For the text-containing cell, return its midpoint in (x, y) coordinate format. 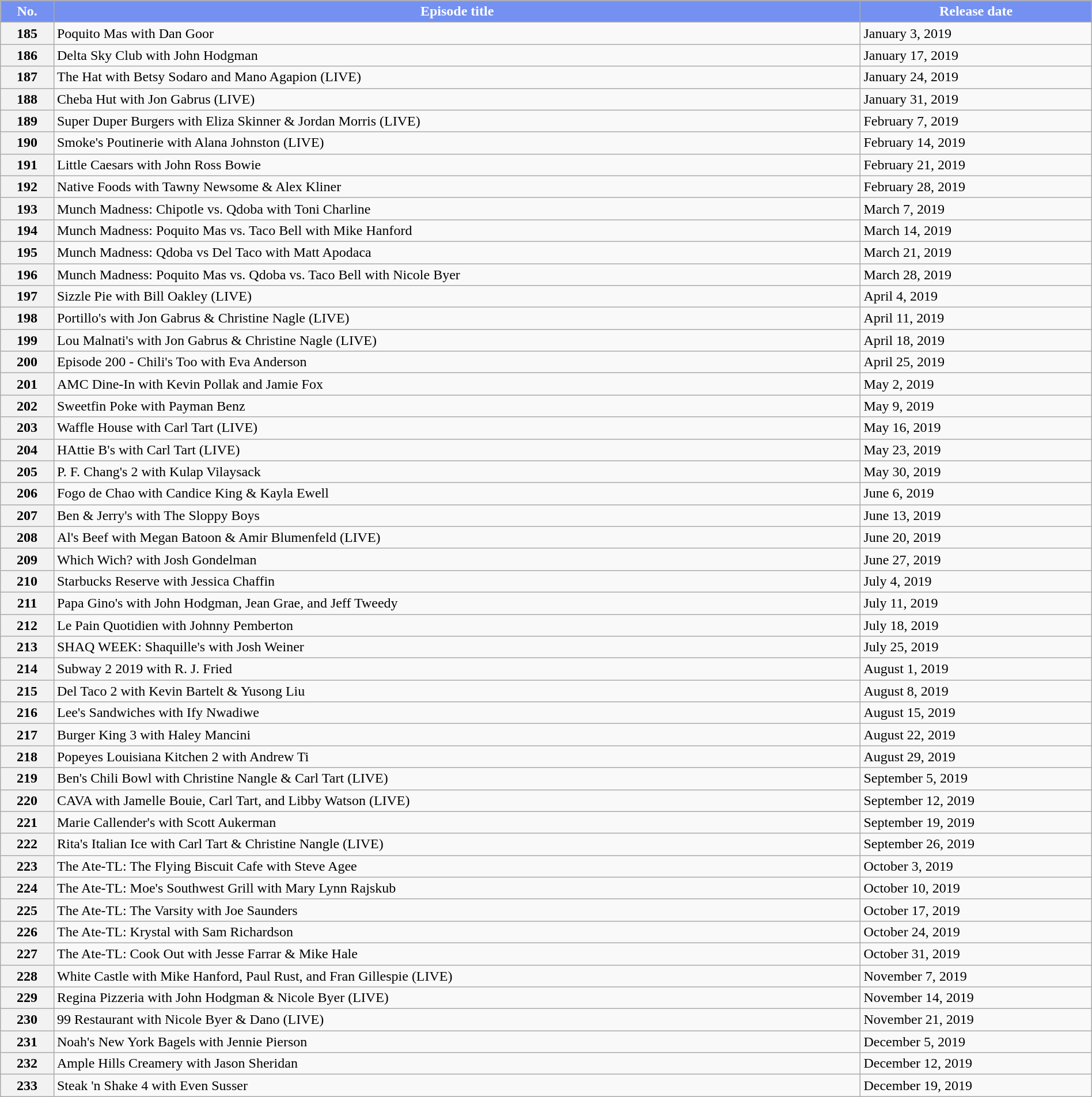
220 (28, 800)
P. F. Chang's 2 with Kulap Vilaysack (457, 472)
September 19, 2019 (976, 822)
Ben & Jerry's with The Sloppy Boys (457, 515)
March 14, 2019 (976, 230)
November 7, 2019 (976, 976)
213 (28, 647)
205 (28, 472)
SHAQ WEEK: Shaquille's with Josh Weiner (457, 647)
210 (28, 581)
HAttie B's with Carl Tart (LIVE) (457, 450)
195 (28, 252)
The Ate-TL: Krystal with Sam Richardson (457, 932)
April 18, 2019 (976, 340)
Lee's Sandwiches with Ify Nwadiwe (457, 713)
233 (28, 1085)
October 3, 2019 (976, 866)
198 (28, 318)
203 (28, 428)
227 (28, 954)
Burger King 3 with Haley Mancini (457, 735)
192 (28, 187)
217 (28, 735)
December 5, 2019 (976, 1042)
190 (28, 143)
Munch Madness: Chipotle vs. Qdoba with Toni Charline (457, 208)
May 16, 2019 (976, 428)
The Hat with Betsy Sodaro and Mano Agapion (LIVE) (457, 77)
197 (28, 297)
Starbucks Reserve with Jessica Chaffin (457, 581)
218 (28, 757)
185 (28, 33)
222 (28, 844)
June 27, 2019 (976, 559)
212 (28, 625)
221 (28, 822)
Lou Malnati's with Jon Gabrus & Christine Nagle (LIVE) (457, 340)
October 17, 2019 (976, 910)
The Ate-TL: The Flying Biscuit Cafe with Steve Agee (457, 866)
228 (28, 976)
208 (28, 537)
February 21, 2019 (976, 165)
202 (28, 406)
Sizzle Pie with Bill Oakley (LIVE) (457, 297)
219 (28, 779)
August 22, 2019 (976, 735)
November 14, 2019 (976, 998)
Little Caesars with John Ross Bowie (457, 165)
May 9, 2019 (976, 406)
226 (28, 932)
188 (28, 99)
April 11, 2019 (976, 318)
Le Pain Quotidien with Johnny Pemberton (457, 625)
March 7, 2019 (976, 208)
231 (28, 1042)
Del Taco 2 with Kevin Bartelt & Yusong Liu (457, 691)
September 26, 2019 (976, 844)
Super Duper Burgers with Eliza Skinner & Jordan Morris (LIVE) (457, 121)
January 17, 2019 (976, 55)
October 10, 2019 (976, 888)
Munch Madness: Qdoba vs Del Taco with Matt Apodaca (457, 252)
January 3, 2019 (976, 33)
Cheba Hut with Jon Gabrus (LIVE) (457, 99)
232 (28, 1064)
AMC Dine-In with Kevin Pollak and Jamie Fox (457, 384)
196 (28, 275)
207 (28, 515)
Marie Callender's with Scott Aukerman (457, 822)
May 2, 2019 (976, 384)
Popeyes Louisiana Kitchen 2 with Andrew Ti (457, 757)
Which Wich? with Josh Gondelman (457, 559)
July 4, 2019 (976, 581)
February 7, 2019 (976, 121)
August 29, 2019 (976, 757)
September 5, 2019 (976, 779)
September 12, 2019 (976, 800)
White Castle with Mike Hanford, Paul Rust, and Fran Gillespie (LIVE) (457, 976)
August 8, 2019 (976, 691)
May 23, 2019 (976, 450)
Munch Madness: Poquito Mas vs. Taco Bell with Mike Hanford (457, 230)
Release date (976, 12)
201 (28, 384)
214 (28, 669)
Episode title (457, 12)
225 (28, 910)
Al's Beef with Megan Batoon & Amir Blumenfeld (LIVE) (457, 537)
Native Foods with Tawny Newsome & Alex Kliner (457, 187)
Episode 200 - Chili's Too with Eva Anderson (457, 362)
200 (28, 362)
189 (28, 121)
June 13, 2019 (976, 515)
Ben's Chili Bowl with Christine Nangle & Carl Tart (LIVE) (457, 779)
206 (28, 494)
August 1, 2019 (976, 669)
December 12, 2019 (976, 1064)
June 20, 2019 (976, 537)
January 31, 2019 (976, 99)
July 25, 2019 (976, 647)
99 Restaurant with Nicole Byer & Dano (LIVE) (457, 1020)
211 (28, 603)
October 24, 2019 (976, 932)
Steak 'n Shake 4 with Even Susser (457, 1085)
215 (28, 691)
March 28, 2019 (976, 275)
Rita's Italian Ice with Carl Tart & Christine Nangle (LIVE) (457, 844)
August 15, 2019 (976, 713)
Waffle House with Carl Tart (LIVE) (457, 428)
224 (28, 888)
March 21, 2019 (976, 252)
Noah's New York Bagels with Jennie Pierson (457, 1042)
October 31, 2019 (976, 954)
Portillo's with Jon Gabrus & Christine Nagle (LIVE) (457, 318)
Poquito Mas with Dan Goor (457, 33)
Fogo de Chao with Candice King & Kayla Ewell (457, 494)
CAVA with Jamelle Bouie, Carl Tart, and Libby Watson (LIVE) (457, 800)
Munch Madness: Poquito Mas vs. Qdoba vs. Taco Bell with Nicole Byer (457, 275)
194 (28, 230)
209 (28, 559)
191 (28, 165)
223 (28, 866)
April 25, 2019 (976, 362)
February 28, 2019 (976, 187)
187 (28, 77)
The Ate-TL: Cook Out with Jesse Farrar & Mike Hale (457, 954)
216 (28, 713)
230 (28, 1020)
199 (28, 340)
Ample Hills Creamery with Jason Sheridan (457, 1064)
November 21, 2019 (976, 1020)
204 (28, 450)
July 18, 2019 (976, 625)
May 30, 2019 (976, 472)
June 6, 2019 (976, 494)
229 (28, 998)
The Ate-TL: The Varsity with Joe Saunders (457, 910)
July 11, 2019 (976, 603)
Subway 2 2019 with R. J. Fried (457, 669)
February 14, 2019 (976, 143)
193 (28, 208)
Delta Sky Club with John Hodgman (457, 55)
April 4, 2019 (976, 297)
January 24, 2019 (976, 77)
Smoke's Poutinerie with Alana Johnston (LIVE) (457, 143)
December 19, 2019 (976, 1085)
The Ate-TL: Moe's Southwest Grill with Mary Lynn Rajskub (457, 888)
186 (28, 55)
Regina Pizzeria with John Hodgman & Nicole Byer (LIVE) (457, 998)
No. (28, 12)
Sweetfin Poke with Payman Benz (457, 406)
Papa Gino's with John Hodgman, Jean Grae, and Jeff Tweedy (457, 603)
